Identify which cell holds the provided text, then report its (X, Y) central coordinate. 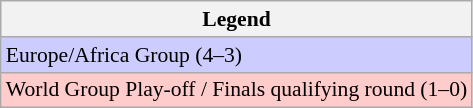
Legend (236, 19)
Europe/Africa Group (4–3) (236, 55)
World Group Play-off / Finals qualifying round (1–0) (236, 90)
